Extract the [x, y] coordinate from the center of the cell holding the provided text.  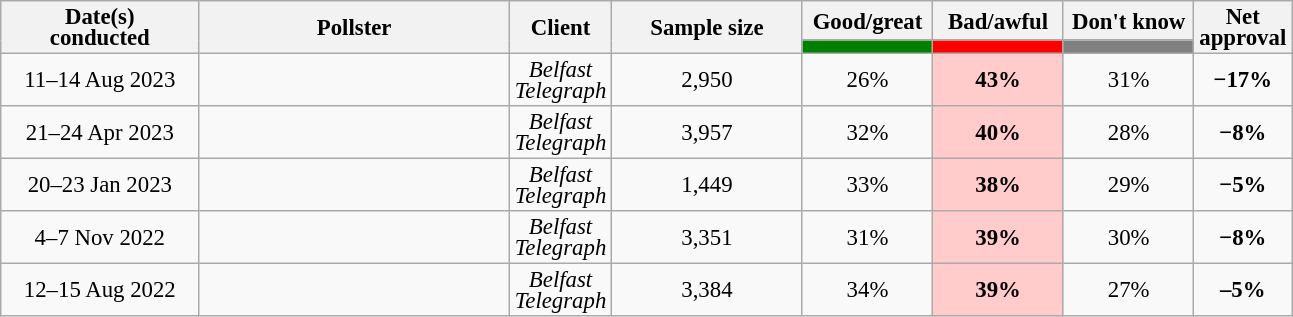
32% [868, 132]
−17% [1243, 80]
Don't know [1128, 20]
11–14 Aug 2023 [100, 80]
33% [868, 186]
3,384 [708, 290]
29% [1128, 186]
Bad/awful [998, 20]
Good/great [868, 20]
40% [998, 132]
12–15 Aug 2022 [100, 290]
43% [998, 80]
Net approval [1243, 28]
Client [560, 28]
1,449 [708, 186]
30% [1128, 238]
27% [1128, 290]
21–24 Apr 2023 [100, 132]
Sample size [708, 28]
3,957 [708, 132]
26% [868, 80]
4–7 Nov 2022 [100, 238]
–5% [1243, 290]
20–23 Jan 2023 [100, 186]
−5% [1243, 186]
3,351 [708, 238]
34% [868, 290]
Date(s)conducted [100, 28]
2,950 [708, 80]
28% [1128, 132]
38% [998, 186]
Pollster [354, 28]
